Pinpoint the cell where the given text exists, returning its (X, Y) midpoint coordinate. 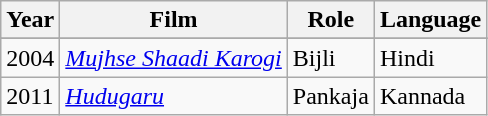
Year (30, 20)
Hindi (430, 58)
2004 (30, 58)
Language (430, 20)
Pankaja (330, 96)
Role (330, 20)
Kannada (430, 96)
Bijli (330, 58)
Hudugaru (174, 96)
Film (174, 20)
2011 (30, 96)
Mujhse Shaadi Karogi (174, 58)
